Return the (x, y) coordinate for the center point of the cell that contains the specified text.  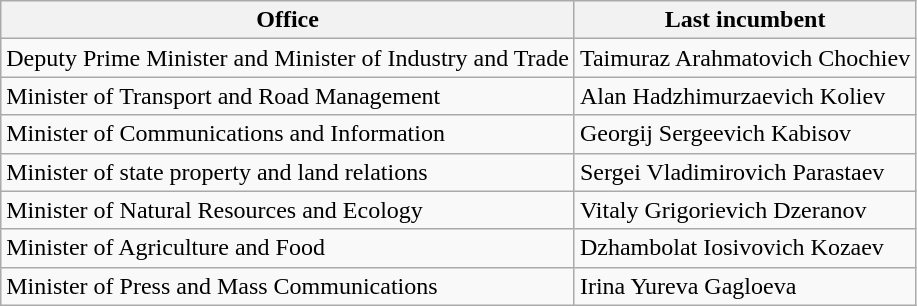
Office (288, 20)
Minister of Agriculture and Food (288, 248)
Deputy Prime Minister and Minister of Industry and Trade (288, 58)
Dzhambolat Iosivovich Kozaev (744, 248)
Georgij Sergeevich Kabisov (744, 134)
Taimuraz Arahmatovich Chochiev (744, 58)
Minister of Press and Mass Communications (288, 286)
Minister of Transport and Road Management (288, 96)
Minister of Natural Resources and Ecology (288, 210)
Alan Hadzhimurzaevich Koliev (744, 96)
Irina Yureva Gagloeva (744, 286)
Minister of state property and land relations (288, 172)
Vitaly Grigorievich Dzeranov (744, 210)
Sergei Vladimirovich Parastaev (744, 172)
Minister of Communications and Information (288, 134)
Last incumbent (744, 20)
